Pinpoint the cell where the given text exists, returning its (X, Y) midpoint coordinate. 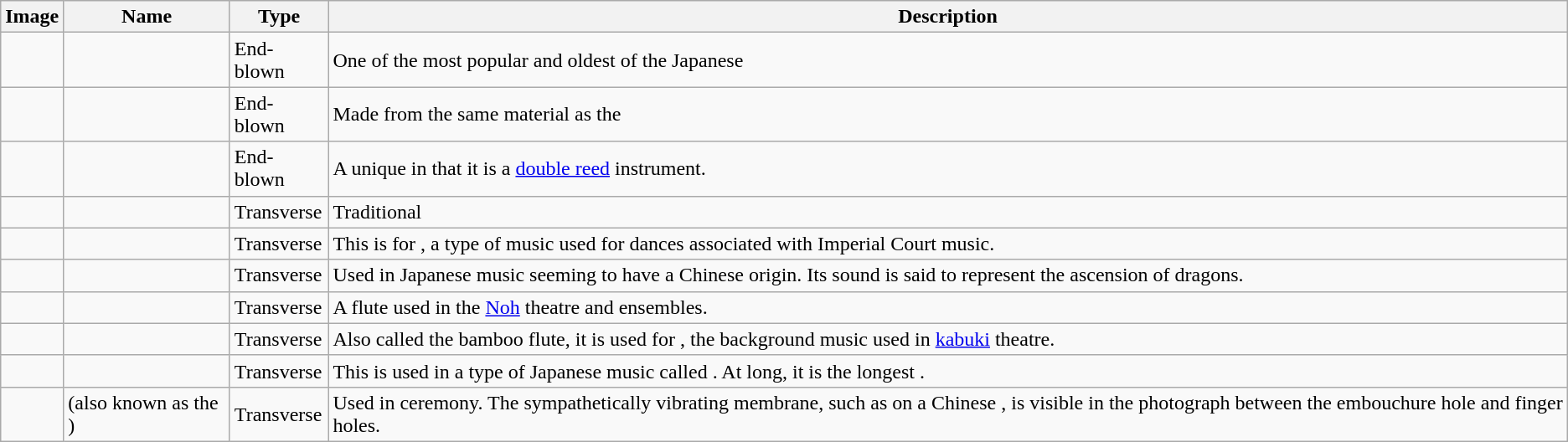
One of the most popular and oldest of the Japanese (948, 60)
Used in Japanese music seeming to have a Chinese origin. Its sound is said to represent the ascension of dragons. (948, 275)
Traditional (948, 212)
Made from the same material as the (948, 114)
This is used in a type of Japanese music called . At long, it is the longest . (948, 371)
This is for , a type of music used for dances associated with Imperial Court music. (948, 244)
Name (147, 17)
A unique in that it is a double reed instrument. (948, 169)
Type (279, 17)
Also called the bamboo flute, it is used for , the background music used in kabuki theatre. (948, 339)
Image (32, 17)
A flute used in the Noh theatre and ensembles. (948, 307)
Description (948, 17)
(also known as the ) (147, 414)
